Provide the [X, Y] coordinate of the cell's center where the given text is located.  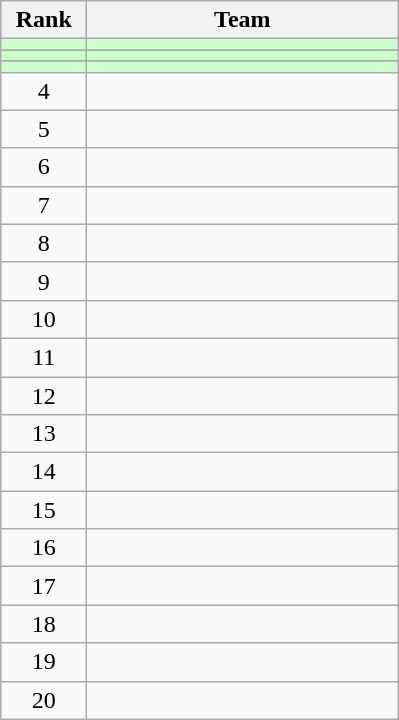
7 [44, 205]
11 [44, 357]
Team [242, 20]
19 [44, 662]
18 [44, 624]
20 [44, 700]
15 [44, 510]
12 [44, 395]
9 [44, 281]
6 [44, 167]
17 [44, 586]
14 [44, 472]
Rank [44, 20]
16 [44, 548]
5 [44, 129]
4 [44, 91]
13 [44, 434]
10 [44, 319]
8 [44, 243]
